Identify which cell holds the provided text, then report its (X, Y) central coordinate. 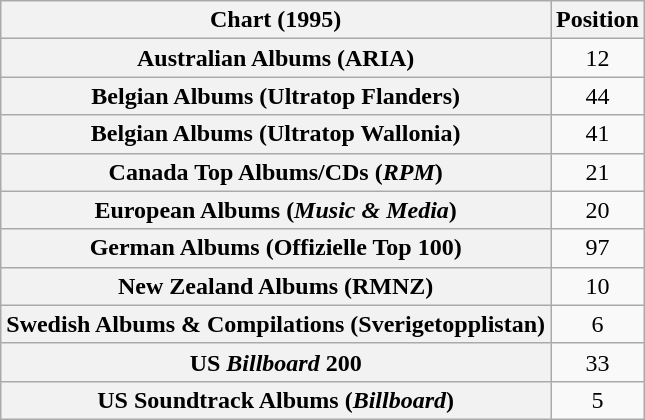
5 (598, 400)
41 (598, 134)
US Soundtrack Albums (Billboard) (276, 400)
Belgian Albums (Ultratop Wallonia) (276, 134)
10 (598, 286)
New Zealand Albums (RMNZ) (276, 286)
21 (598, 172)
97 (598, 248)
Canada Top Albums/CDs (RPM) (276, 172)
German Albums (Offizielle Top 100) (276, 248)
12 (598, 58)
Position (598, 20)
US Billboard 200 (276, 362)
European Albums (Music & Media) (276, 210)
33 (598, 362)
Belgian Albums (Ultratop Flanders) (276, 96)
6 (598, 324)
Chart (1995) (276, 20)
Australian Albums (ARIA) (276, 58)
44 (598, 96)
Swedish Albums & Compilations (Sverigetopplistan) (276, 324)
20 (598, 210)
